Detect which cell encompasses the target text, then output its (X, Y) center coordinate. 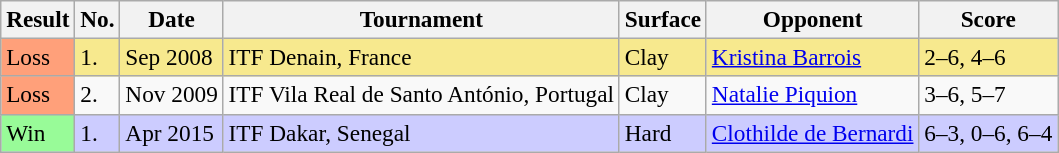
Score (988, 19)
ITF Dakar, Senegal (421, 133)
Win (38, 133)
ITF Denain, France (421, 57)
Kristina Barrois (812, 57)
2–6, 4–6 (988, 57)
No. (98, 19)
Sep 2008 (172, 57)
6–3, 0–6, 6–4 (988, 133)
3–6, 5–7 (988, 95)
Clothilde de Bernardi (812, 133)
Natalie Piquion (812, 95)
Surface (662, 19)
Date (172, 19)
Opponent (812, 19)
ITF Vila Real de Santo António, Portugal (421, 95)
Nov 2009 (172, 95)
Result (38, 19)
2. (98, 95)
Hard (662, 133)
Apr 2015 (172, 133)
Tournament (421, 19)
